Pinpoint the cell where the given text exists, returning its (X, Y) midpoint coordinate. 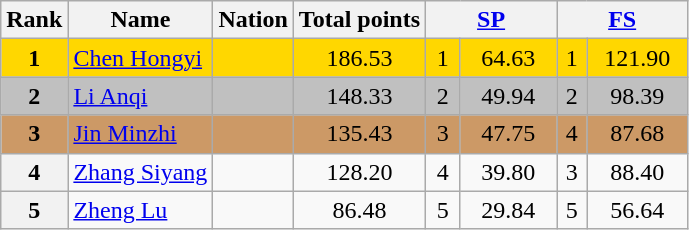
Total points (359, 20)
Rank (34, 20)
29.84 (508, 210)
56.64 (638, 210)
148.33 (359, 96)
49.94 (508, 96)
SP (492, 20)
128.20 (359, 172)
87.68 (638, 134)
FS (622, 20)
Jin Minzhi (140, 134)
Zhang Siyang (140, 172)
98.39 (638, 96)
Zheng Lu (140, 210)
39.80 (508, 172)
135.43 (359, 134)
186.53 (359, 58)
121.90 (638, 58)
88.40 (638, 172)
47.75 (508, 134)
Nation (253, 20)
Name (140, 20)
64.63 (508, 58)
Li Anqi (140, 96)
86.48 (359, 210)
Chen Hongyi (140, 58)
